Scan for the cell matching the given text and deliver its (X, Y) coordinate at center. 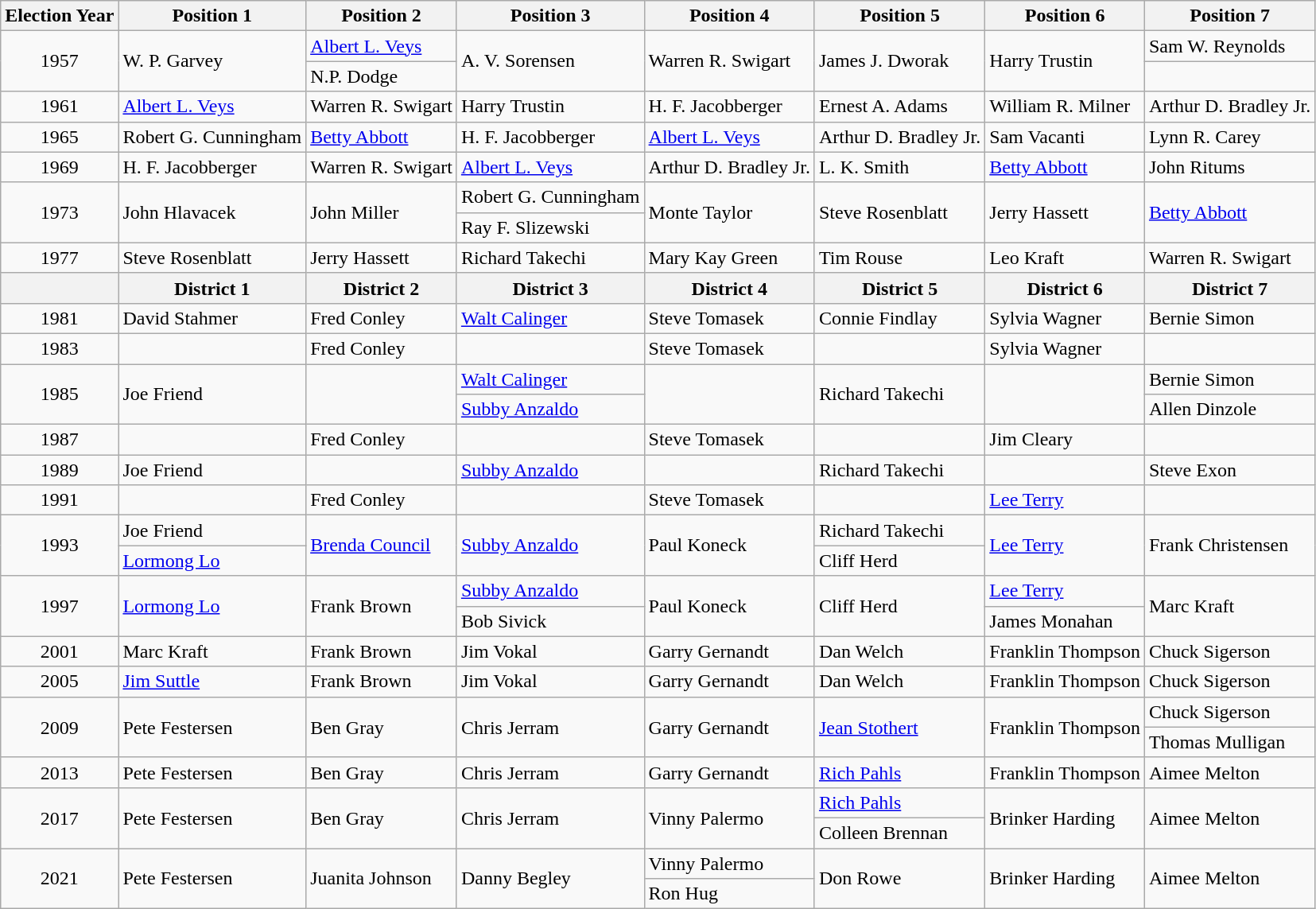
W. P. Garvey (212, 61)
Position 2 (382, 16)
1991 (60, 500)
David Stahmer (212, 318)
Don Rowe (899, 878)
John Hlavacek (212, 212)
Frank Christensen (1229, 546)
District 5 (899, 288)
1977 (60, 258)
Colleen Brennan (899, 833)
District 7 (1229, 288)
Jean Stothert (899, 727)
L. K. Smith (899, 167)
James J. Dworak (899, 61)
John Miller (382, 212)
1973 (60, 212)
2001 (60, 651)
District 3 (550, 288)
Tim Rouse (899, 258)
2021 (60, 878)
John Ritums (1229, 167)
Position 1 (212, 16)
1989 (60, 470)
District 4 (729, 288)
Sam Vacanti (1066, 137)
Jim Suttle (212, 682)
Position 7 (1229, 16)
William R. Milner (1066, 107)
Position 4 (729, 16)
Ernest A. Adams (899, 107)
2005 (60, 682)
Ray F. Slizewski (550, 227)
Position 6 (1066, 16)
1983 (60, 348)
Ron Hug (729, 894)
1993 (60, 546)
Sam W. Reynolds (1229, 46)
Danny Begley (550, 878)
N.P. Dodge (382, 76)
2017 (60, 818)
James Monahan (1066, 621)
Position 3 (550, 16)
District 6 (1066, 288)
District 2 (382, 288)
Allen Dinzole (1229, 410)
Election Year (60, 16)
1957 (60, 61)
1981 (60, 318)
Brenda Council (382, 546)
Jim Cleary (1066, 440)
Mary Kay Green (729, 258)
A. V. Sorensen (550, 61)
1997 (60, 606)
1961 (60, 107)
Connie Findlay (899, 318)
Steve Exon (1229, 470)
1969 (60, 167)
Leo Kraft (1066, 258)
1965 (60, 137)
Lynn R. Carey (1229, 137)
1987 (60, 440)
Thomas Mulligan (1229, 742)
Juanita Johnson (382, 878)
Monte Taylor (729, 212)
Bob Sivick (550, 621)
1985 (60, 394)
Position 5 (899, 16)
2013 (60, 772)
2009 (60, 727)
District 1 (212, 288)
